Scan for the cell matching the given text and deliver its (X, Y) coordinate at center. 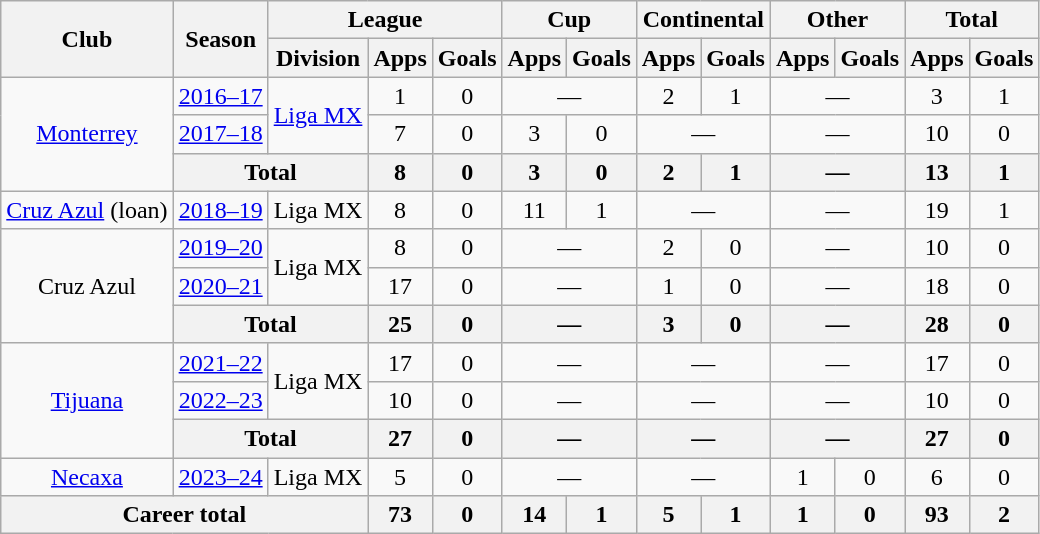
93 (937, 515)
2016–17 (220, 96)
14 (534, 515)
19 (937, 210)
Monterrey (87, 134)
6 (937, 477)
Cruz Azul (87, 286)
Cruz Azul (loan) (87, 210)
25 (400, 324)
Career total (184, 515)
2023–24 (220, 477)
Necaxa (87, 477)
2018–19 (220, 210)
2022–23 (220, 400)
18 (937, 286)
2020–21 (220, 286)
Club (87, 39)
Tijuana (87, 400)
7 (400, 134)
League (385, 20)
28 (937, 324)
Cup (569, 20)
Division (318, 58)
2019–20 (220, 248)
Continental (703, 20)
11 (534, 210)
13 (937, 172)
Other (837, 20)
73 (400, 515)
Season (220, 39)
2021–22 (220, 362)
2017–18 (220, 134)
